Determine the (X, Y) coordinate at the center of the cell enclosing the given text.  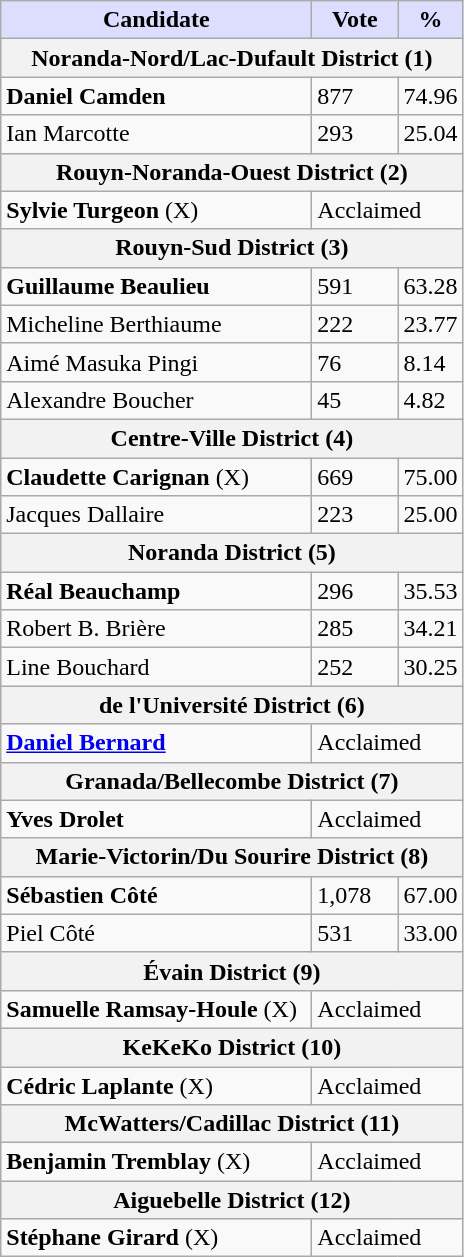
Noranda District (5) (232, 553)
23.77 (430, 324)
Stéphane Girard (X) (156, 1238)
591 (355, 286)
Marie-Victorin/Du Sourire District (8) (232, 857)
4.82 (430, 400)
293 (355, 134)
531 (355, 933)
285 (355, 629)
Centre-Ville District (4) (232, 438)
de l'Université District (6) (232, 705)
Micheline Berthiaume (156, 324)
Évain District (9) (232, 971)
8.14 (430, 362)
76 (355, 362)
Noranda-Nord/Lac-Dufault District (1) (232, 58)
Guillaume Beaulieu (156, 286)
296 (355, 591)
Ian Marcotte (156, 134)
Réal Beauchamp (156, 591)
Candidate (156, 20)
33.00 (430, 933)
45 (355, 400)
McWatters/Cadillac District (11) (232, 1124)
Samuelle Ramsay-Houle (X) (156, 1009)
Jacques Dallaire (156, 515)
Daniel Camden (156, 96)
252 (355, 667)
222 (355, 324)
Alexandre Boucher (156, 400)
Aimé Masuka Pingi (156, 362)
25.00 (430, 515)
63.28 (430, 286)
669 (355, 477)
Claudette Carignan (X) (156, 477)
Piel Côté (156, 933)
Granada/Bellecombe District (7) (232, 781)
% (430, 20)
Robert B. Brière (156, 629)
1,078 (355, 895)
Yves Drolet (156, 819)
KeKeKo District (10) (232, 1047)
30.25 (430, 667)
Daniel Bernard (156, 743)
Sylvie Turgeon (X) (156, 210)
67.00 (430, 895)
Cédric Laplante (X) (156, 1085)
Rouyn-Noranda-Ouest District (2) (232, 172)
74.96 (430, 96)
Benjamin Tremblay (X) (156, 1162)
Aiguebelle District (12) (232, 1200)
Sébastien Côté (156, 895)
Rouyn-Sud District (3) (232, 248)
223 (355, 515)
25.04 (430, 134)
877 (355, 96)
Vote (355, 20)
34.21 (430, 629)
75.00 (430, 477)
35.53 (430, 591)
Line Bouchard (156, 667)
